Locate the cell with the specified text and output its [X, Y] center coordinate. 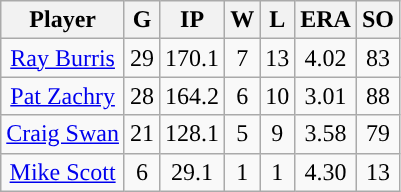
Player [63, 20]
Mike Scott [63, 172]
W [242, 20]
SO [378, 20]
79 [378, 134]
5 [242, 134]
IP [192, 20]
L [278, 20]
83 [378, 58]
4.30 [326, 172]
Pat Zachry [63, 96]
G [142, 20]
28 [142, 96]
170.1 [192, 58]
164.2 [192, 96]
29 [142, 58]
3.58 [326, 134]
3.01 [326, 96]
88 [378, 96]
21 [142, 134]
Ray Burris [63, 58]
4.02 [326, 58]
ERA [326, 20]
128.1 [192, 134]
Craig Swan [63, 134]
7 [242, 58]
9 [278, 134]
29.1 [192, 172]
10 [278, 96]
